Capture the cell that displays the provided text and extract its (x, y) central coordinate. 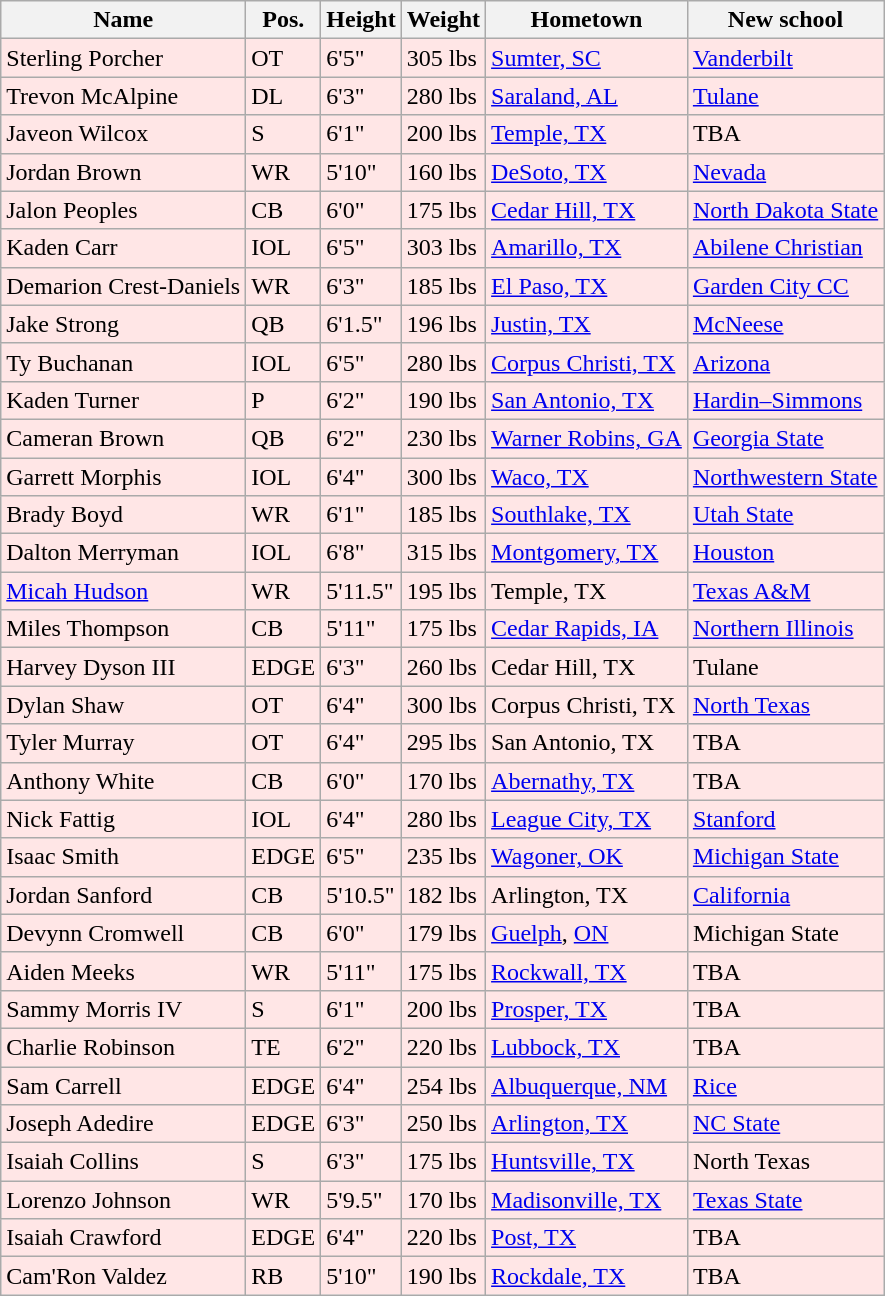
250 lbs (443, 1124)
Georgia State (785, 438)
Jalon Peoples (124, 210)
5'11.5" (361, 591)
TE (284, 1047)
Hometown (587, 20)
Waco, TX (587, 477)
Isaiah Crawford (124, 1238)
5'9.5" (361, 1200)
230 lbs (443, 438)
Kaden Turner (124, 400)
Saraland, AL (587, 96)
Amarillo, TX (587, 248)
NC State (785, 1124)
Albuquerque, NM (587, 1085)
Isaiah Collins (124, 1162)
Aiden Meeks (124, 971)
Northern Illinois (785, 629)
Nevada (785, 172)
Guelph, ON (587, 933)
Javeon Wilcox (124, 134)
Cedar Rapids, IA (587, 629)
Name (124, 20)
Micah Hudson (124, 591)
Weight (443, 20)
Pos. (284, 20)
Texas A&M (785, 591)
Kaden Carr (124, 248)
Joseph Adedire (124, 1124)
Cameran Brown (124, 438)
6'8" (361, 553)
Madisonville, TX (587, 1200)
Prosper, TX (587, 1009)
Height (361, 20)
Miles Thompson (124, 629)
Nick Fattig (124, 819)
Harvey Dyson III (124, 667)
League City, TX (587, 819)
Rice (785, 1085)
North Dakota State (785, 210)
Rockdale, TX (587, 1276)
Jordan Brown (124, 172)
195 lbs (443, 591)
Anthony White (124, 781)
Texas State (785, 1200)
Jake Strong (124, 324)
Houston (785, 553)
Arizona (785, 362)
Brady Boyd (124, 515)
235 lbs (443, 857)
303 lbs (443, 248)
Garrett Morphis (124, 477)
Lorenzo Johnson (124, 1200)
Abilene Christian (785, 248)
DL (284, 96)
McNeese (785, 324)
P (284, 400)
Sam Carrell (124, 1085)
Ty Buchanan (124, 362)
Wagoner, OK (587, 857)
El Paso, TX (587, 286)
DeSoto, TX (587, 172)
Sterling Porcher (124, 58)
Trevon McAlpine (124, 96)
Stanford (785, 819)
Utah State (785, 515)
RB (284, 1276)
196 lbs (443, 324)
Vanderbilt (785, 58)
New school (785, 20)
Justin, TX (587, 324)
254 lbs (443, 1085)
Garden City CC (785, 286)
Rockwall, TX (587, 971)
Jordan Sanford (124, 895)
Warner Robins, GA (587, 438)
Devynn Cromwell (124, 933)
Southlake, TX (587, 515)
295 lbs (443, 743)
Demarion Crest-Daniels (124, 286)
5'10.5" (361, 895)
Dalton Merryman (124, 553)
182 lbs (443, 895)
6'1.5" (361, 324)
Abernathy, TX (587, 781)
Sammy Morris IV (124, 1009)
Cam'Ron Valdez (124, 1276)
179 lbs (443, 933)
Sumter, SC (587, 58)
California (785, 895)
Post, TX (587, 1238)
160 lbs (443, 172)
Dylan Shaw (124, 705)
315 lbs (443, 553)
Charlie Robinson (124, 1047)
260 lbs (443, 667)
305 lbs (443, 58)
Montgomery, TX (587, 553)
Lubbock, TX (587, 1047)
Northwestern State (785, 477)
Tyler Murray (124, 743)
Huntsville, TX (587, 1162)
Isaac Smith (124, 857)
Hardin–Simmons (785, 400)
